For the text-containing cell, return its midpoint in [X, Y] coordinate format. 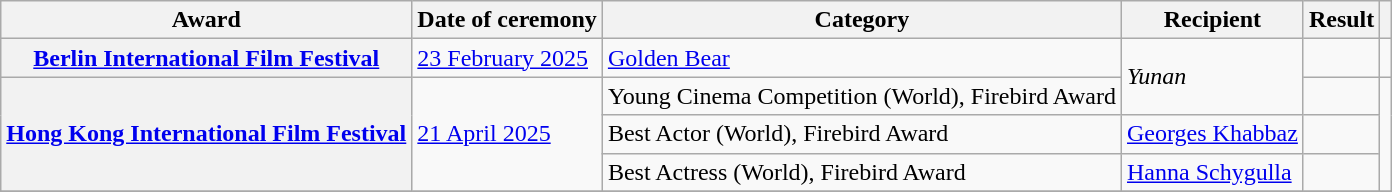
Georges Khabbaz [1212, 134]
21 April 2025 [508, 134]
Best Actress (World), Firebird Award [862, 172]
Award [206, 20]
Recipient [1212, 20]
Best Actor (World), Firebird Award [862, 134]
Result [1341, 20]
Berlin International Film Festival [206, 58]
23 February 2025 [508, 58]
Yunan [1212, 77]
Golden Bear [862, 58]
Young Cinema Competition (World), Firebird Award [862, 96]
Hong Kong International Film Festival [206, 134]
Date of ceremony [508, 20]
Category [862, 20]
Hanna Schygulla [1212, 172]
